From the cell containing the given text, extract its center point as [x, y] coordinate. 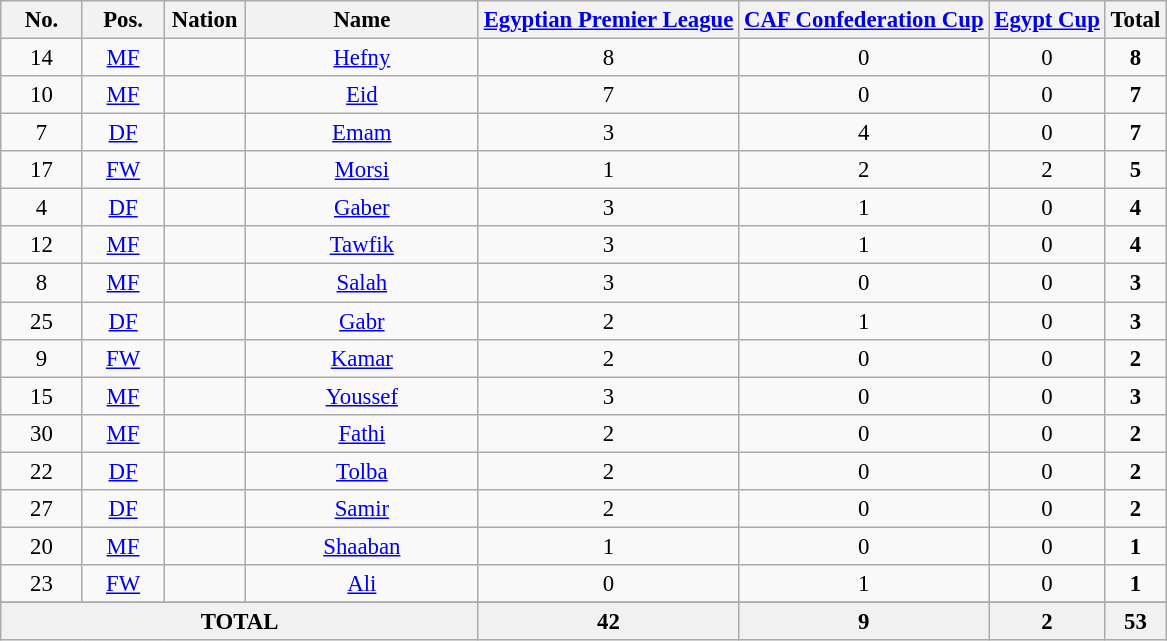
Egypt Cup [1047, 20]
Pos. [123, 20]
22 [42, 471]
Ali [362, 584]
Eid [362, 95]
Name [362, 20]
CAF Confederation Cup [864, 20]
17 [42, 170]
Kamar [362, 358]
15 [42, 396]
No. [42, 20]
5 [1135, 170]
Fathi [362, 433]
Tawfik [362, 245]
10 [42, 95]
23 [42, 584]
30 [42, 433]
Nation [205, 20]
Samir [362, 509]
27 [42, 509]
Morsi [362, 170]
Emam [362, 133]
42 [608, 621]
20 [42, 546]
25 [42, 321]
Tolba [362, 471]
Gaber [362, 208]
14 [42, 58]
Shaaban [362, 546]
12 [42, 245]
Salah [362, 283]
Hefny [362, 58]
Youssef [362, 396]
Gabr [362, 321]
53 [1135, 621]
Total [1135, 20]
TOTAL [240, 621]
Egyptian Premier League [608, 20]
